Pinpoint the cell where the given text exists, returning its [X, Y] midpoint coordinate. 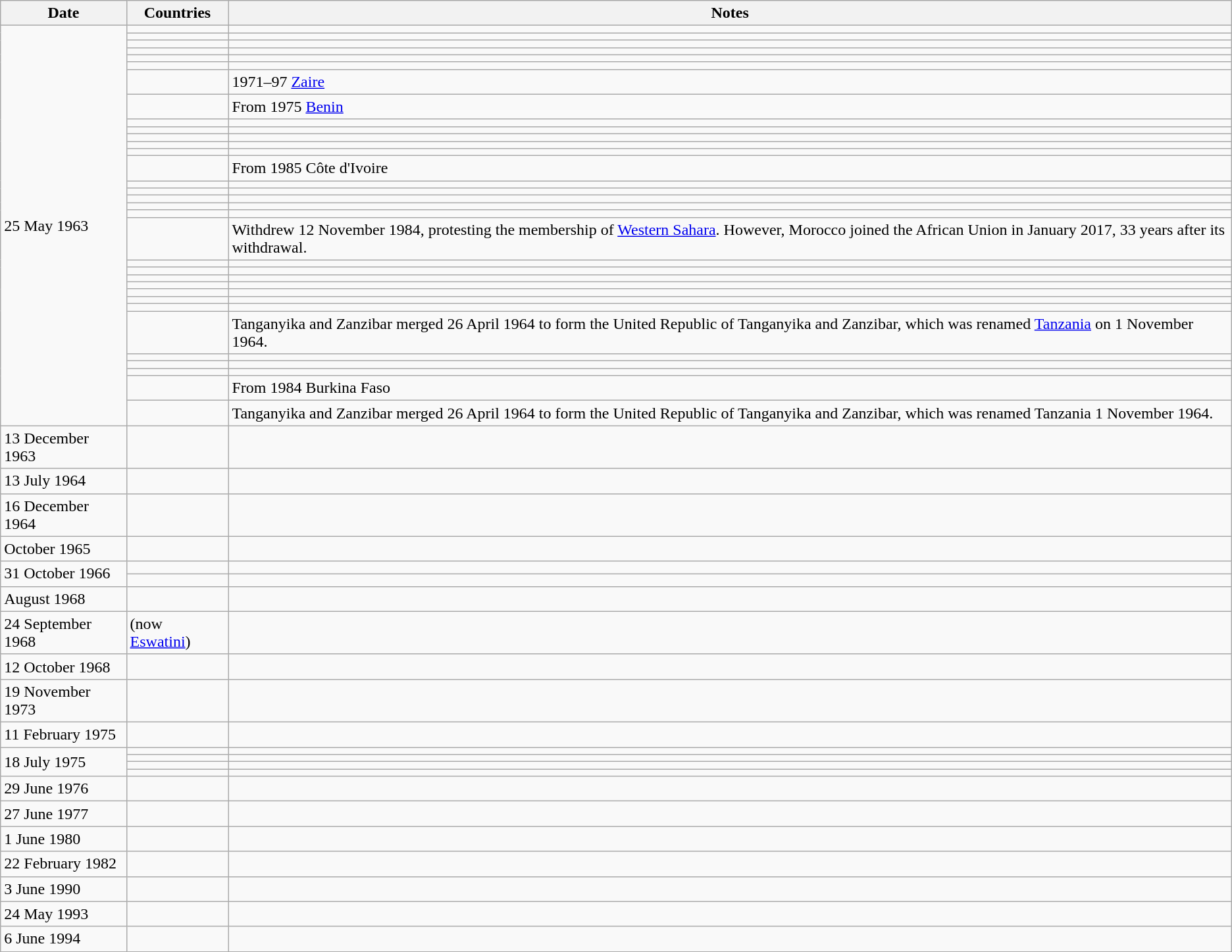
From 1985 Côte d'Ivoire [730, 168]
24 September 1968 [63, 633]
16 December 1964 [63, 514]
3 June 1990 [63, 889]
1971–97 Zaire [730, 82]
19 November 1973 [63, 700]
31 October 1966 [63, 574]
24 May 1993 [63, 914]
11 February 1975 [63, 734]
18 July 1975 [63, 762]
6 June 1994 [63, 939]
(now Eswatini) [178, 633]
Countries [178, 13]
13 December 1963 [63, 447]
22 February 1982 [63, 864]
29 June 1976 [63, 789]
27 June 1977 [63, 814]
13 July 1964 [63, 481]
Tanganyika and Zanzibar merged 26 April 1964 to form the United Republic of Tanganyika and Zanzibar, which was renamed Tanzania 1 November 1964. [730, 413]
From 1975 Benin [730, 107]
Tanganyika and Zanzibar merged 26 April 1964 to form the United Republic of Tanganyika and Zanzibar, which was renamed Tanzania on 1 November 1964. [730, 332]
1 June 1980 [63, 839]
Notes [730, 13]
Date [63, 13]
25 May 1963 [63, 226]
August 1968 [63, 599]
12 October 1968 [63, 666]
From 1984 Burkina Faso [730, 388]
October 1965 [63, 549]
